Find where the given text appears and provide that cell's center as [X, Y] coordinate. 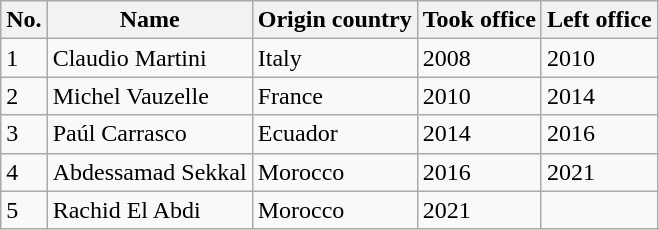
5 [24, 210]
Paúl Carrasco [150, 134]
Origin country [334, 20]
No. [24, 20]
2008 [479, 58]
Claudio Martini [150, 58]
Took office [479, 20]
Left office [599, 20]
Italy [334, 58]
1 [24, 58]
3 [24, 134]
France [334, 96]
4 [24, 172]
2 [24, 96]
Rachid El Abdi [150, 210]
Ecuador [334, 134]
Michel Vauzelle [150, 96]
Abdessamad Sekkal [150, 172]
Name [150, 20]
